Extract the [x, y] coordinate from the center of the cell holding the provided text.  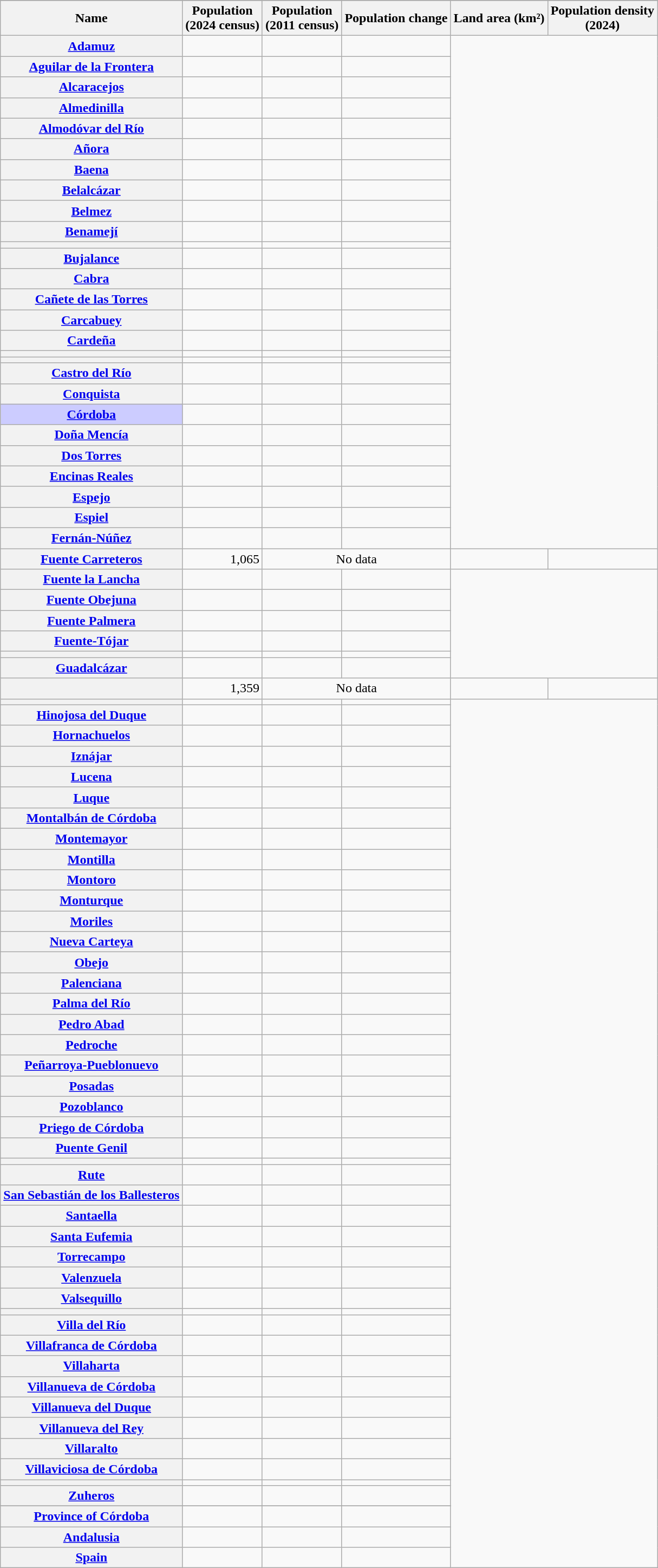
Villaralto [92, 1448]
Baena [92, 170]
Cabra [92, 279]
Land area (km²) [499, 18]
Villaharta [92, 1366]
Santaella [92, 1216]
Andalusia [92, 1537]
1,359 [223, 688]
Adamuz [92, 46]
Montalbán de Córdoba [92, 818]
Montilla [92, 860]
Rute [92, 1175]
Palma del Río [92, 1004]
San Sebastián de los Ballesteros [92, 1195]
Espiel [92, 517]
Luque [92, 797]
Valenzuela [92, 1278]
Carcabuey [92, 320]
Valsequillo [92, 1298]
Cañete de las Torres [92, 300]
Montemayor [92, 838]
Population density(2024) [602, 18]
Torrecampo [92, 1257]
Dos Torres [92, 456]
Espejo [92, 497]
Bujalance [92, 258]
Añora [92, 149]
Guadalcázar [92, 668]
Spain [92, 1558]
Nueva Carteya [92, 942]
Population(2011 census) [302, 18]
Hinojosa del Duque [92, 715]
Fuente la Lancha [92, 580]
Palenciana [92, 983]
Córdoba [92, 414]
Belmez [92, 211]
Posadas [92, 1086]
Santa Eufemia [92, 1237]
Province of Córdoba [92, 1517]
Peñarroya-Pueblonuevo [92, 1065]
Villanueva de Córdoba [92, 1387]
Fuente-Tójar [92, 641]
Monturque [92, 901]
Fuente Carreteros [92, 558]
Conquista [92, 394]
Castro del Río [92, 373]
Priego de Córdoba [92, 1127]
Fuente Obejuna [92, 600]
Almodóvar del Río [92, 128]
Iznájar [92, 756]
Benamejí [92, 231]
Aguilar de la Frontera [92, 67]
Fernán-Núñez [92, 538]
Population(2024 census) [223, 18]
Name [92, 18]
Obejo [92, 962]
Montoro [92, 880]
Encinas Reales [92, 476]
Belalcázar [92, 190]
Villanueva del Rey [92, 1428]
Doña Mencía [92, 435]
Villanueva del Duque [92, 1407]
Pedro Abad [92, 1024]
Cardeña [92, 341]
Hornachuelos [92, 736]
Population change [396, 18]
Villafranca de Córdoba [92, 1345]
Pozoblanco [92, 1107]
Villa del Río [92, 1325]
Puente Genil [92, 1148]
Lucena [92, 777]
Fuente Palmera [92, 621]
Alcaracejos [92, 87]
1,065 [223, 558]
Zuheros [92, 1496]
Moriles [92, 921]
Almedinilla [92, 108]
Villaviciosa de Córdoba [92, 1469]
Pedroche [92, 1045]
